Provide the [x, y] coordinate of the cell's center where the given text is located.  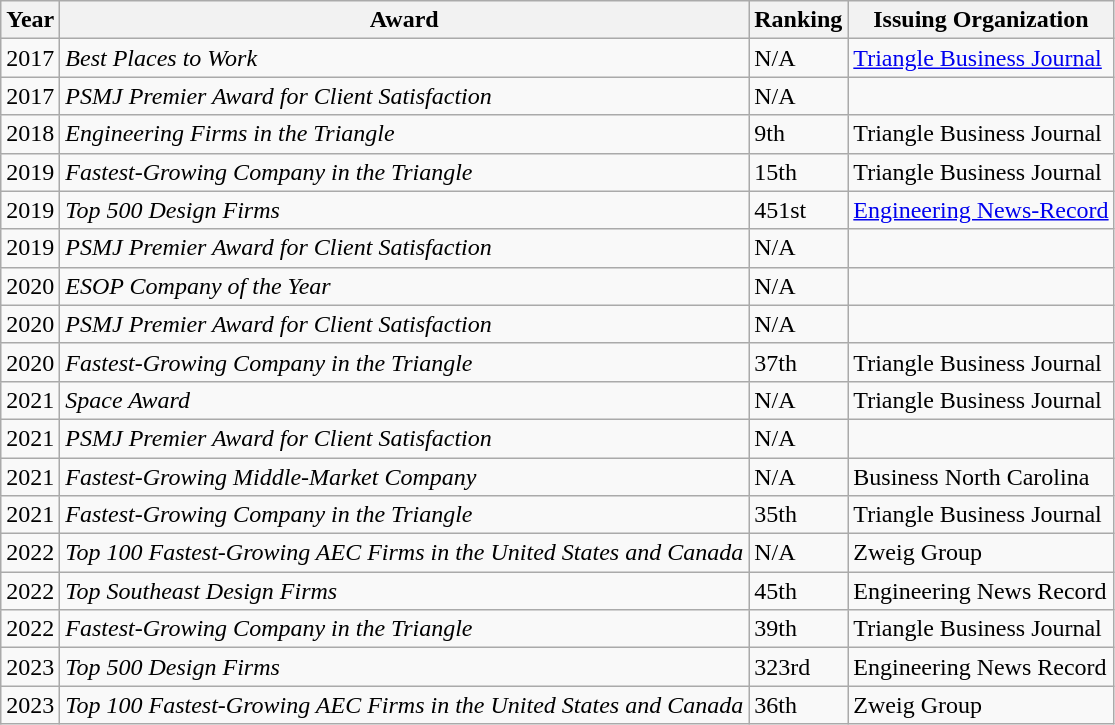
Engineering News-Record [981, 210]
Space Award [404, 400]
2018 [30, 134]
36th [798, 705]
Ranking [798, 20]
Fastest-Growing Middle-Market Company [404, 477]
9th [798, 134]
39th [798, 629]
45th [798, 591]
Year [30, 20]
Top Southeast Design Firms [404, 591]
Issuing Organization [981, 20]
Best Places to Work [404, 58]
37th [798, 362]
323rd [798, 667]
Award [404, 20]
Engineering Firms in the Triangle [404, 134]
ESOP Company of the Year [404, 286]
35th [798, 515]
15th [798, 172]
451st [798, 210]
Business North Carolina [981, 477]
